Return the (X, Y) coordinate for the center point of the cell that contains the specified text.  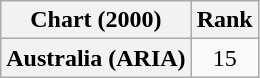
15 (224, 58)
Australia (ARIA) (96, 58)
Chart (2000) (96, 20)
Rank (224, 20)
